Extract the [x, y] coordinate from the center of the cell holding the provided text.  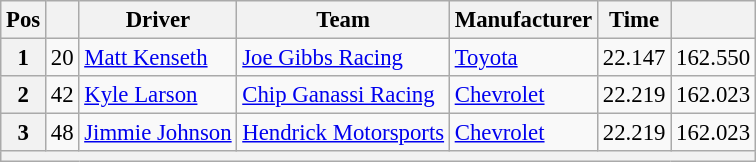
162.550 [714, 58]
1 [24, 58]
Kyle Larson [158, 95]
22.147 [634, 58]
Pos [24, 20]
Driver [158, 20]
Chip Ganassi Racing [343, 95]
Toyota [523, 58]
Hendrick Motorsports [343, 133]
Joe Gibbs Racing [343, 58]
48 [62, 133]
Time [634, 20]
20 [62, 58]
3 [24, 133]
42 [62, 95]
Matt Kenseth [158, 58]
Team [343, 20]
2 [24, 95]
Jimmie Johnson [158, 133]
Manufacturer [523, 20]
